Return the (x, y) coordinate for the center point of the cell that contains the specified text.  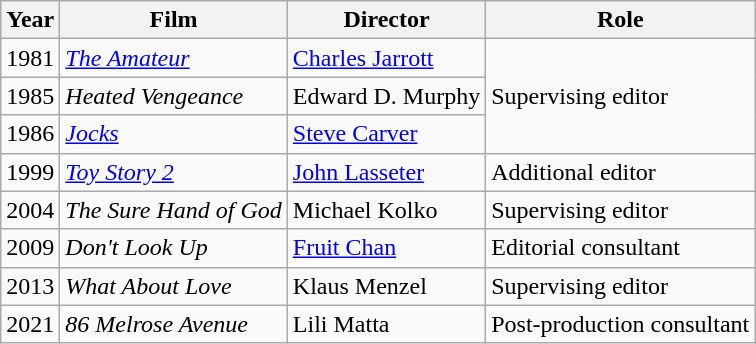
Fruit Chan (386, 248)
2013 (30, 286)
Editorial consultant (620, 248)
Michael Kolko (386, 210)
Post-production consultant (620, 324)
Director (386, 20)
Role (620, 20)
John Lasseter (386, 172)
Year (30, 20)
The Amateur (174, 58)
1986 (30, 134)
1999 (30, 172)
What About Love (174, 286)
2009 (30, 248)
Toy Story 2 (174, 172)
Lili Matta (386, 324)
Edward D. Murphy (386, 96)
1985 (30, 96)
2004 (30, 210)
Jocks (174, 134)
Charles Jarrott (386, 58)
The Sure Hand of God (174, 210)
Klaus Menzel (386, 286)
Film (174, 20)
86 Melrose Avenue (174, 324)
1981 (30, 58)
Heated Vengeance (174, 96)
Don't Look Up (174, 248)
Steve Carver (386, 134)
2021 (30, 324)
Additional editor (620, 172)
